Extract the (x, y) coordinate from the center of the cell holding the provided text.  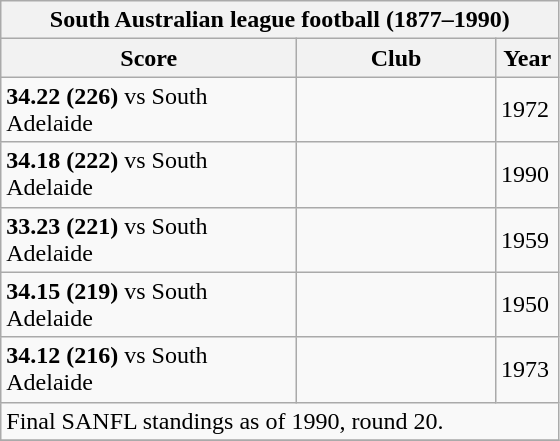
1990 (527, 174)
34.22 (226) vs South Adelaide (149, 110)
34.12 (216) vs South Adelaide (149, 370)
34.15 (219) vs South Adelaide (149, 304)
South Australian league football (1877–1990) (280, 20)
33.23 (221) vs South Adelaide (149, 240)
34.18 (222) vs South Adelaide (149, 174)
1973 (527, 370)
1959 (527, 240)
Club (396, 58)
1950 (527, 304)
Score (149, 58)
Final SANFL standings as of 1990, round 20. (280, 421)
1972 (527, 110)
Year (527, 58)
